For the text-containing cell, return its midpoint in [X, Y] coordinate format. 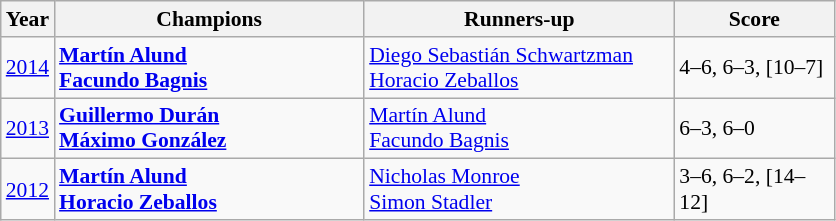
Score [754, 19]
3–6, 6–2, [14–12] [754, 190]
2013 [28, 128]
Martín Alund Horacio Zeballos [209, 190]
2012 [28, 190]
Year [28, 19]
Nicholas Monroe Simon Stadler [519, 190]
Diego Sebastián Schwartzman Horacio Zeballos [519, 68]
Guillermo Durán Máximo González [209, 128]
Runners-up [519, 19]
2014 [28, 68]
6–3, 6–0 [754, 128]
Champions [209, 19]
4–6, 6–3, [10–7] [754, 68]
